Scan for the cell matching the given text and deliver its (X, Y) coordinate at center. 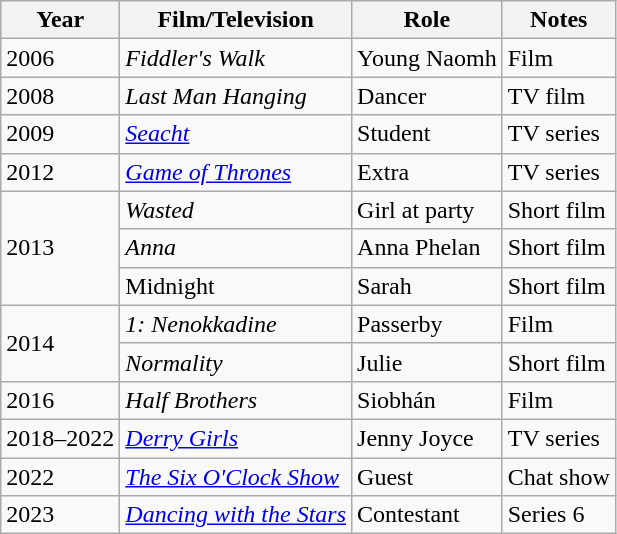
Guest (428, 477)
Fiddler's Walk (236, 58)
Half Brothers (236, 400)
Seacht (236, 134)
Siobhán (428, 400)
2022 (60, 477)
Year (60, 20)
Julie (428, 362)
Derry Girls (236, 438)
Young Naomh (428, 58)
Passerby (428, 324)
Girl at party (428, 210)
Notes (558, 20)
2018–2022 (60, 438)
2014 (60, 343)
Jenny Joyce (428, 438)
Role (428, 20)
Normality (236, 362)
Sarah (428, 286)
Dancer (428, 96)
2008 (60, 96)
Last Man Hanging (236, 96)
2009 (60, 134)
Anna Phelan (428, 248)
TV film (558, 96)
Contestant (428, 515)
Student (428, 134)
Midnight (236, 286)
Dancing with the Stars (236, 515)
Anna (236, 248)
2013 (60, 248)
2023 (60, 515)
Chat show (558, 477)
Film/Television (236, 20)
Series 6 (558, 515)
Game of Thrones (236, 172)
2016 (60, 400)
1: Nenokkadine (236, 324)
2012 (60, 172)
The Six O'Clock Show (236, 477)
Wasted (236, 210)
Extra (428, 172)
2006 (60, 58)
